Locate the cell with the specified text and output its (x, y) center coordinate. 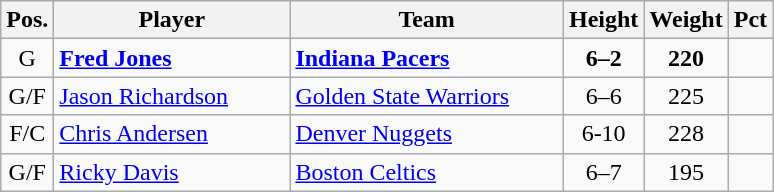
Pos. (28, 20)
220 (686, 58)
Weight (686, 20)
6–7 (603, 172)
Indiana Pacers (427, 58)
6-10 (603, 134)
Chris Andersen (172, 134)
6–6 (603, 96)
G (28, 58)
F/C (28, 134)
Player (172, 20)
228 (686, 134)
Height (603, 20)
Denver Nuggets (427, 134)
Boston Celtics (427, 172)
225 (686, 96)
Pct (750, 20)
Fred Jones (172, 58)
195 (686, 172)
Jason Richardson (172, 96)
Ricky Davis (172, 172)
Team (427, 20)
Golden State Warriors (427, 96)
6–2 (603, 58)
